Scan for the cell matching the given text and deliver its (x, y) coordinate at center. 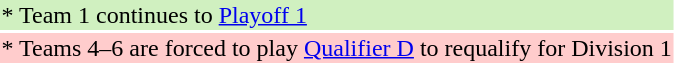
* Team 1 continues to Playoff 1 (336, 15)
* Teams 4–6 are forced to play Qualifier D to requalify for Division 1 (336, 48)
